Output the (X, Y) coordinate of the center of the cell containing the given text.  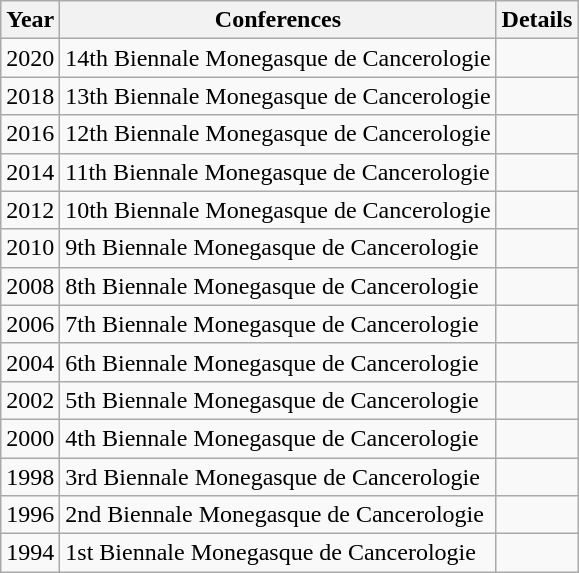
2002 (30, 400)
1998 (30, 477)
2020 (30, 58)
7th Biennale Monegasque de Cancerologie (278, 324)
6th Biennale Monegasque de Cancerologie (278, 362)
2006 (30, 324)
13th Biennale Monegasque de Cancerologie (278, 96)
Year (30, 20)
Conferences (278, 20)
14th Biennale Monegasque de Cancerologie (278, 58)
2010 (30, 248)
Details (537, 20)
9th Biennale Monegasque de Cancerologie (278, 248)
1st Biennale Monegasque de Cancerologie (278, 553)
2018 (30, 96)
1996 (30, 515)
11th Biennale Monegasque de Cancerologie (278, 172)
12th Biennale Monegasque de Cancerologie (278, 134)
2012 (30, 210)
2004 (30, 362)
8th Biennale Monegasque de Cancerologie (278, 286)
5th Biennale Monegasque de Cancerologie (278, 400)
1994 (30, 553)
10th Biennale Monegasque de Cancerologie (278, 210)
4th Biennale Monegasque de Cancerologie (278, 438)
2014 (30, 172)
2008 (30, 286)
2000 (30, 438)
3rd Biennale Monegasque de Cancerologie (278, 477)
2nd Biennale Monegasque de Cancerologie (278, 515)
2016 (30, 134)
